Identify which cell holds the provided text, then report its (X, Y) central coordinate. 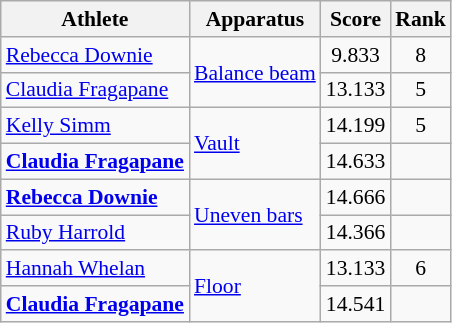
Uneven bars (255, 214)
9.833 (356, 55)
Vault (255, 144)
8 (420, 55)
Ruby Harrold (95, 233)
Rank (420, 19)
14.199 (356, 126)
Apparatus (255, 19)
Hannah Whelan (95, 269)
14.366 (356, 233)
14.666 (356, 197)
Kelly Simm (95, 126)
Score (356, 19)
Floor (255, 286)
14.541 (356, 304)
Athlete (95, 19)
6 (420, 269)
14.633 (356, 162)
Balance beam (255, 72)
